Search for the cell housing the specified text and yield its [X, Y] center coordinate. 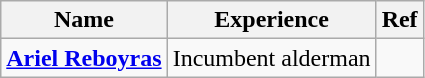
Name [84, 20]
Experience [272, 20]
Ariel Reboyras [84, 58]
Ref [400, 20]
Incumbent alderman [272, 58]
